Return (x, y) of the center of cell containing provided text 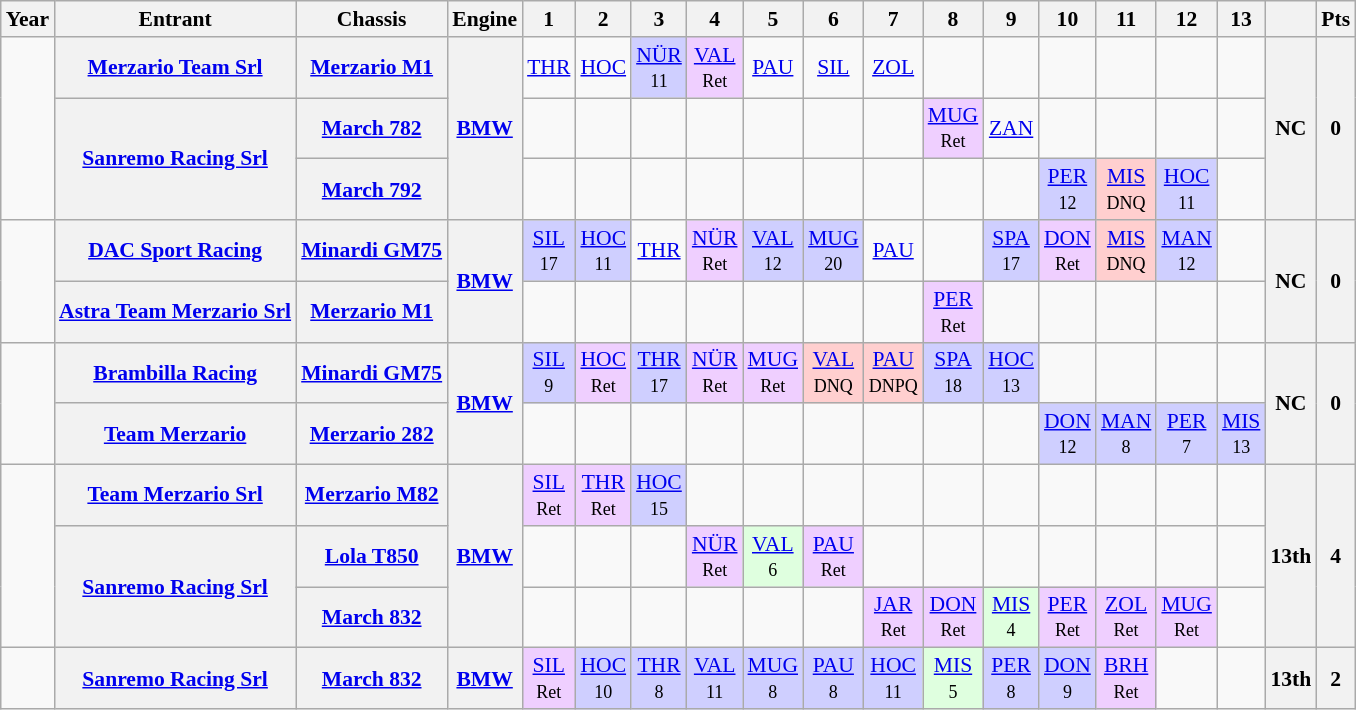
6 (834, 19)
HOC15 (659, 496)
Chassis (372, 19)
MIS13 (1242, 434)
1 (548, 19)
Astra Team Merzario Srl (175, 312)
3 (659, 19)
Merzario M82 (372, 496)
MUG20 (834, 250)
DON9 (1068, 678)
HOCRet (603, 372)
13 (1242, 19)
THR17 (659, 372)
7 (894, 19)
VAL11 (715, 678)
VALDNQ (834, 372)
JARRet (894, 618)
PAURet (834, 556)
MIS5 (954, 678)
PER8 (1011, 678)
PER7 (1186, 434)
5 (774, 19)
Brambilla Racing (175, 372)
9 (1011, 19)
MIS4 (1011, 618)
Team Merzario Srl (175, 496)
SIL17 (548, 250)
MUG8 (774, 678)
DON12 (1068, 434)
THR8 (659, 678)
NÜR11 (659, 68)
VALRet (715, 68)
HOC10 (603, 678)
PAU8 (834, 678)
ZAN (1011, 128)
10 (1068, 19)
HOC (603, 68)
VAL6 (774, 556)
11 (1126, 19)
MAN8 (1126, 434)
MAN12 (1186, 250)
SIL9 (548, 372)
PAUDNPQ (894, 372)
SPA17 (1011, 250)
SIL (834, 68)
Merzario Team Srl (175, 68)
ZOL (894, 68)
Lola T850 (372, 556)
March 782 (372, 128)
12 (1186, 19)
HOC13 (1011, 372)
Pts (1336, 19)
Year (28, 19)
March 792 (372, 190)
PER12 (1068, 190)
Engine (484, 19)
ZOLRet (1126, 618)
Merzario 282 (372, 434)
Team Merzario (175, 434)
BRHRet (1126, 678)
SPA18 (954, 372)
8 (954, 19)
THRRet (603, 496)
Entrant (175, 19)
DAC Sport Racing (175, 250)
VAL12 (774, 250)
